Provide the [x, y] coordinate of the cell's center where the given text is located.  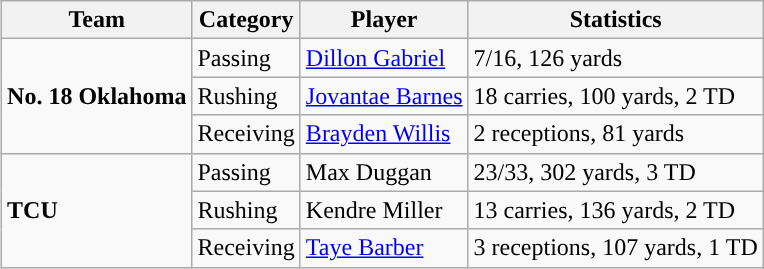
Dillon Gabriel [384, 58]
Kendre Miller [384, 210]
13 carries, 136 yards, 2 TD [616, 210]
Max Duggan [384, 172]
Category [246, 20]
Taye Barber [384, 248]
Team [97, 20]
Player [384, 20]
23/33, 302 yards, 3 TD [616, 172]
TCU [97, 210]
Brayden Willis [384, 134]
Jovantae Barnes [384, 96]
18 carries, 100 yards, 2 TD [616, 96]
No. 18 Oklahoma [97, 96]
7/16, 126 yards [616, 58]
3 receptions, 107 yards, 1 TD [616, 248]
Statistics [616, 20]
2 receptions, 81 yards [616, 134]
